Pinpoint the cell where the given text exists, returning its (X, Y) midpoint coordinate. 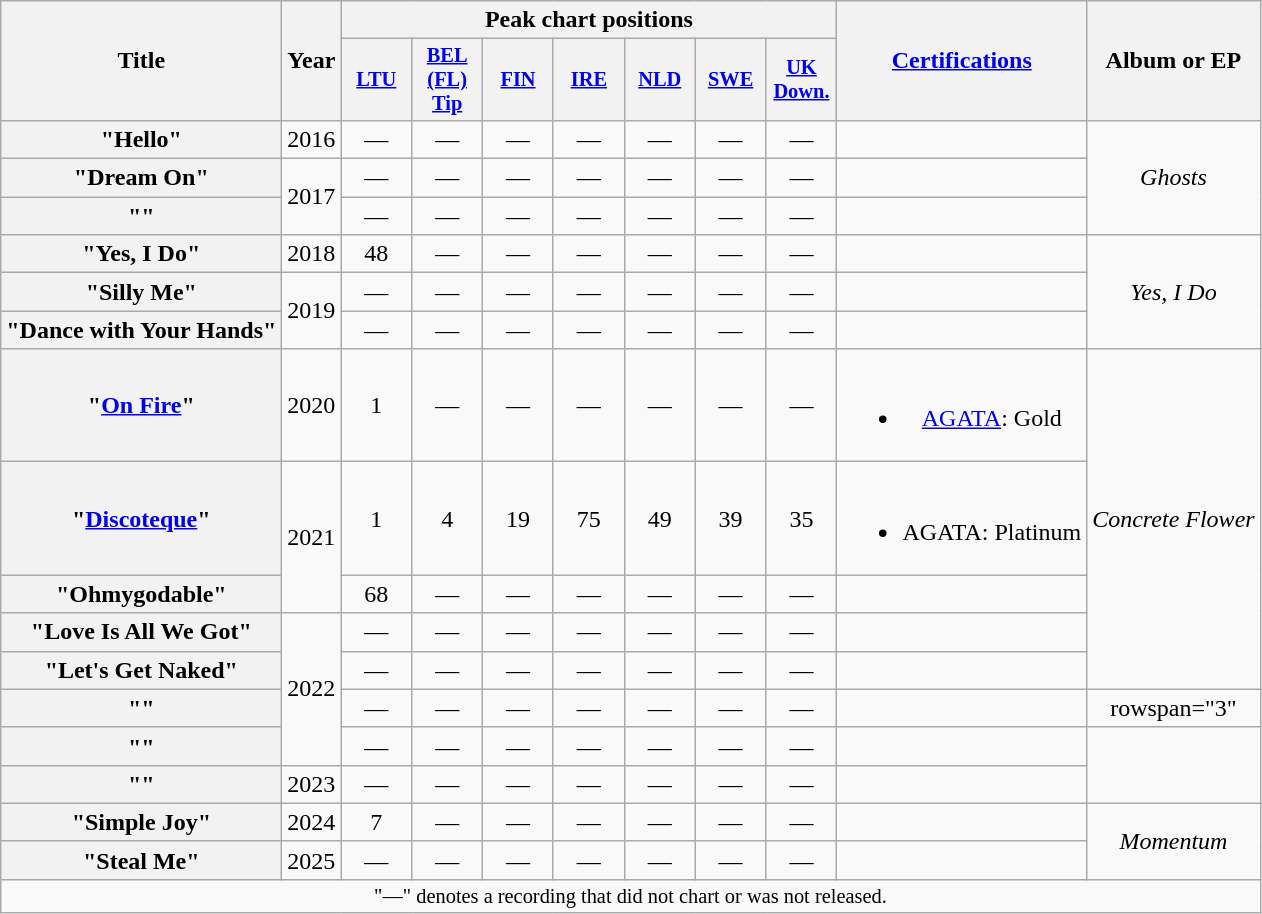
Certifications (962, 61)
2017 (312, 197)
2018 (312, 254)
Album or EP (1174, 61)
2023 (312, 784)
BEL(FL)Tip (448, 80)
"Hello" (142, 139)
Yes, I Do (1174, 292)
Ghosts (1174, 177)
Title (142, 61)
49 (660, 518)
"On Fire" (142, 406)
"—" denotes a recording that did not chart or was not released. (630, 896)
FIN (518, 80)
2019 (312, 311)
UKDown. (802, 80)
"Simple Joy" (142, 822)
48 (376, 254)
"Silly Me" (142, 292)
"Dream On" (142, 178)
"Steal Me" (142, 860)
2021 (312, 538)
LTU (376, 80)
68 (376, 594)
Peak chart positions (589, 20)
"Discoteque" (142, 518)
Concrete Flower (1174, 519)
"Let's Get Naked" (142, 670)
"Ohmygodable" (142, 594)
35 (802, 518)
AGATA: Gold (962, 406)
IRE (588, 80)
"Yes, I Do" (142, 254)
"Dance with Your Hands" (142, 330)
2025 (312, 860)
2016 (312, 139)
"Love Is All We Got" (142, 632)
75 (588, 518)
AGATA: Platinum (962, 518)
Year (312, 61)
19 (518, 518)
2024 (312, 822)
NLD (660, 80)
4 (448, 518)
7 (376, 822)
rowspan="3" (1174, 708)
SWE (730, 80)
2020 (312, 406)
2022 (312, 689)
Momentum (1174, 841)
39 (730, 518)
